Find where the given text appears and provide that cell's center as [X, Y] coordinate. 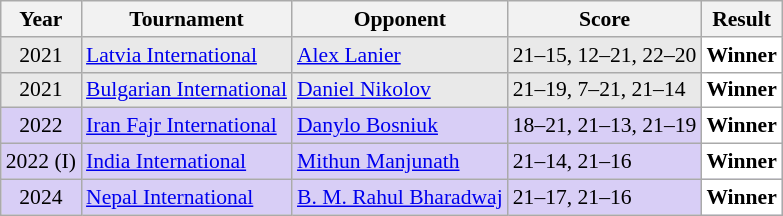
Alex Lanier [400, 55]
21–15, 12–21, 22–20 [605, 55]
Bulgarian International [186, 90]
2022 (I) [41, 162]
Daniel Nikolov [400, 90]
Opponent [400, 19]
21–19, 7–21, 21–14 [605, 90]
Latvia International [186, 55]
India International [186, 162]
21–14, 21–16 [605, 162]
Tournament [186, 19]
Iran Fajr International [186, 126]
2022 [41, 126]
Danylo Bosniuk [400, 126]
Score [605, 19]
Mithun Manjunath [400, 162]
Year [41, 19]
B. M. Rahul Bharadwaj [400, 197]
21–17, 21–16 [605, 197]
18–21, 21–13, 21–19 [605, 126]
2024 [41, 197]
Result [742, 19]
Nepal International [186, 197]
